Return the [X, Y] coordinate for the center point of the cell that contains the specified text.  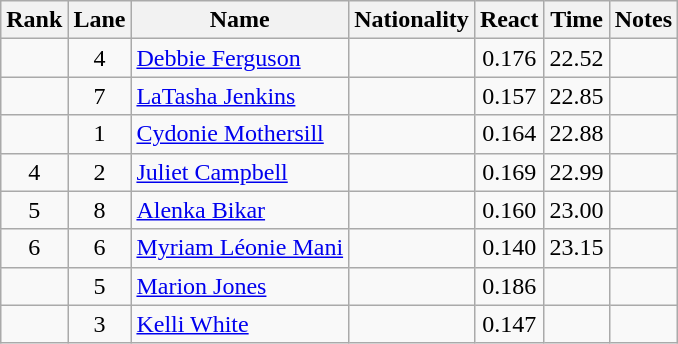
0.157 [509, 96]
Myriam Léonie Mani [240, 248]
Lane [100, 20]
23.15 [576, 248]
React [509, 20]
0.147 [509, 324]
Time [576, 20]
Juliet Campbell [240, 172]
LaTasha Jenkins [240, 96]
Cydonie Mothersill [240, 134]
Kelli White [240, 324]
Nationality [412, 20]
0.186 [509, 286]
0.160 [509, 210]
2 [100, 172]
Marion Jones [240, 286]
Debbie Ferguson [240, 58]
22.88 [576, 134]
0.140 [509, 248]
Notes [643, 20]
0.176 [509, 58]
22.85 [576, 96]
0.164 [509, 134]
0.169 [509, 172]
Rank [34, 20]
3 [100, 324]
23.00 [576, 210]
1 [100, 134]
8 [100, 210]
22.52 [576, 58]
7 [100, 96]
Alenka Bikar [240, 210]
22.99 [576, 172]
Name [240, 20]
